Identify which cell holds the provided text, then report its (x, y) central coordinate. 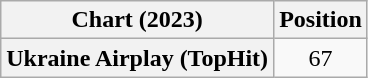
Position (321, 20)
67 (321, 58)
Ukraine Airplay (TopHit) (138, 58)
Chart (2023) (138, 20)
